For the text-containing cell, return its midpoint in [X, Y] coordinate format. 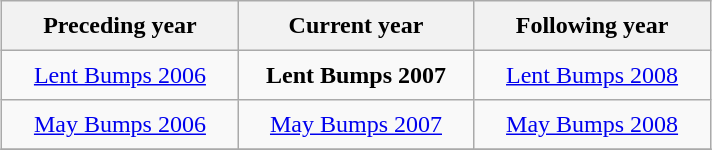
Lent Bumps 2007 [356, 75]
May Bumps 2008 [592, 125]
Following year [592, 26]
Current year [356, 26]
May Bumps 2006 [120, 125]
Lent Bumps 2006 [120, 75]
Preceding year [120, 26]
May Bumps 2007 [356, 125]
Lent Bumps 2008 [592, 75]
